Determine the (X, Y) coordinate at the center of the cell enclosing the given text.  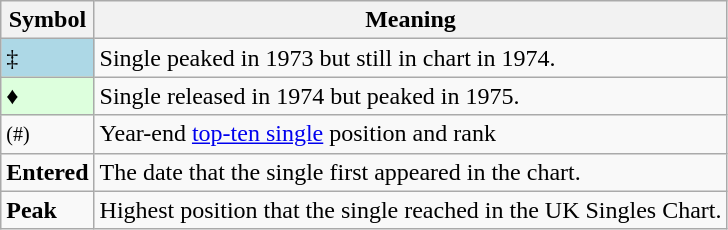
Year-end top-ten single position and rank (410, 134)
The date that the single first appeared in the chart. (410, 172)
‡ (48, 58)
Single peaked in 1973 but still in chart in 1974. (410, 58)
Highest position that the single reached in the UK Singles Chart. (410, 210)
Single released in 1974 but peaked in 1975. (410, 96)
Meaning (410, 20)
(#) (48, 134)
Entered (48, 172)
♦ (48, 96)
Symbol (48, 20)
Peak (48, 210)
